Identify which cell holds the provided text, then report its [x, y] central coordinate. 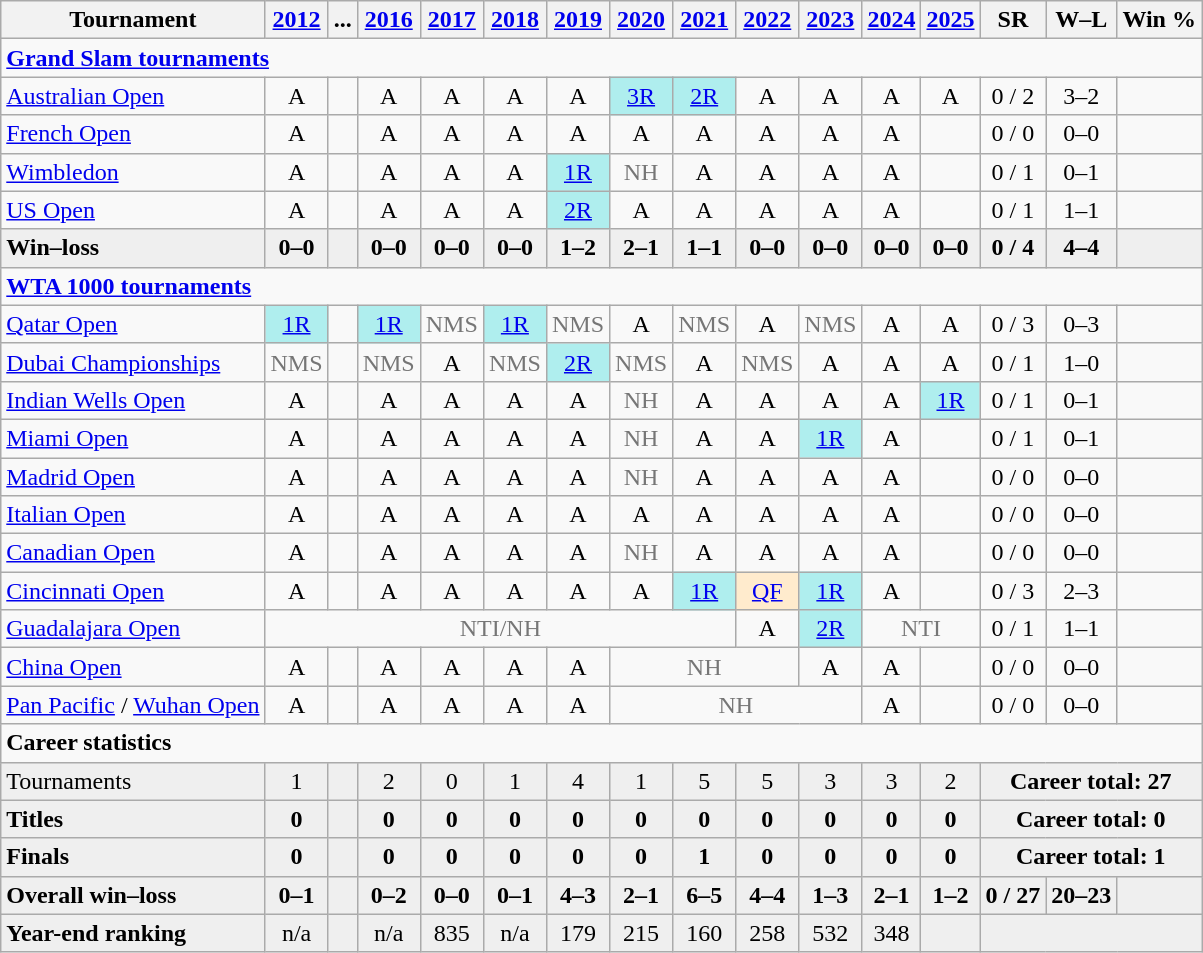
NTI [921, 629]
20–23 [1082, 895]
2016 [388, 20]
Overall win–loss [133, 895]
French Open [133, 134]
2012 [296, 20]
1–3 [830, 895]
Qatar Open [133, 324]
1–0 [1082, 362]
Grand Slam tournaments [602, 58]
0–3 [1082, 324]
0 / 2 [1013, 96]
Italian Open [133, 515]
2023 [830, 20]
835 [452, 933]
3R [642, 96]
2021 [704, 20]
258 [768, 933]
Titles [133, 819]
Wimbledon [133, 172]
2022 [768, 20]
Guadalajara Open [133, 629]
Finals [133, 857]
2020 [642, 20]
Tournament [133, 20]
0 / 4 [1013, 248]
Canadian Open [133, 553]
4 [578, 781]
... [342, 20]
SR [1013, 20]
Win–loss [133, 248]
2025 [950, 20]
2017 [452, 20]
NTI/NH [500, 629]
Pan Pacific / Wuhan Open [133, 705]
2–3 [1082, 591]
Australian Open [133, 96]
Cincinnati Open [133, 591]
Miami Open [133, 438]
QF [768, 591]
3–2 [1082, 96]
2019 [578, 20]
2024 [892, 20]
Career total: 27 [1090, 781]
Indian Wells Open [133, 400]
Dubai Championships [133, 362]
215 [642, 933]
China Open [133, 667]
Year-end ranking [133, 933]
Career total: 1 [1090, 857]
0 / 27 [1013, 895]
Career statistics [602, 743]
Madrid Open [133, 477]
348 [892, 933]
6–5 [704, 895]
Tournaments [133, 781]
Career total: 0 [1090, 819]
WTA 1000 tournaments [602, 286]
160 [704, 933]
179 [578, 933]
2018 [514, 20]
W–L [1082, 20]
0–2 [388, 895]
532 [830, 933]
4–3 [578, 895]
Win % [1160, 20]
US Open [133, 210]
